Return [X, Y] of the center of cell containing provided text 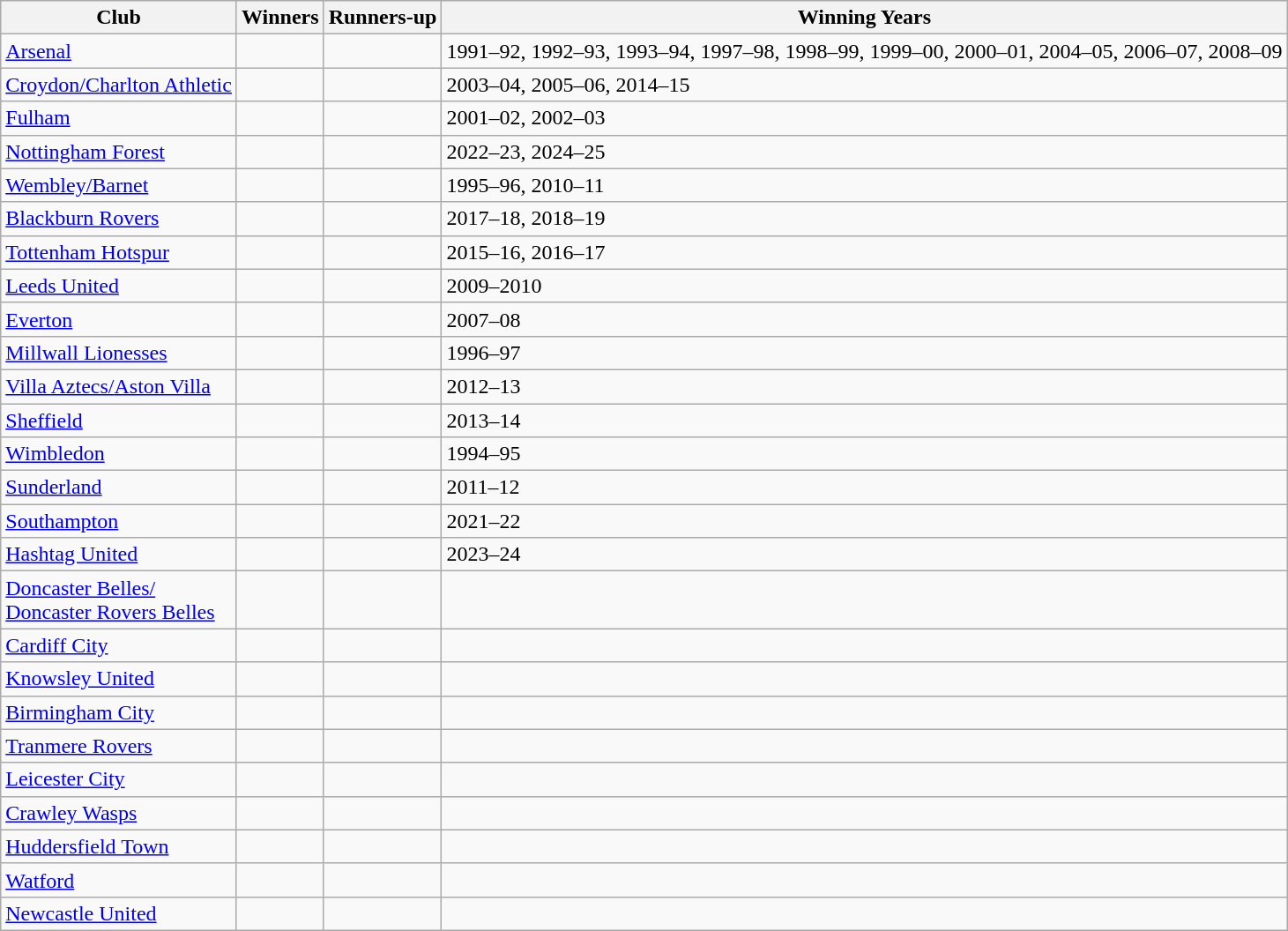
Runners-up [383, 18]
Doncaster Belles/Doncaster Rovers Belles [119, 600]
Tottenham Hotspur [119, 252]
Newcastle United [119, 913]
2021–22 [864, 521]
Club [119, 18]
Nottingham Forest [119, 152]
Southampton [119, 521]
2001–02, 2002–03 [864, 118]
Blackburn Rovers [119, 219]
2017–18, 2018–19 [864, 219]
Hashtag United [119, 555]
Leeds United [119, 286]
Tranmere Rovers [119, 746]
Fulham [119, 118]
Leicester City [119, 779]
2023–24 [864, 555]
Wembley/Barnet [119, 185]
Villa Aztecs/Aston Villa [119, 386]
2009–2010 [864, 286]
Cardiff City [119, 645]
2011–12 [864, 488]
2012–13 [864, 386]
2003–04, 2005–06, 2014–15 [864, 85]
2022–23, 2024–25 [864, 152]
Croydon/Charlton Athletic [119, 85]
Arsenal [119, 51]
Winners [280, 18]
Everton [119, 319]
1996–97 [864, 353]
1994–95 [864, 454]
Sunderland [119, 488]
Watford [119, 880]
Birmingham City [119, 712]
Knowsley United [119, 679]
2007–08 [864, 319]
Winning Years [864, 18]
Huddersfield Town [119, 846]
1991–92, 1992–93, 1993–94, 1997–98, 1998–99, 1999–00, 2000–01, 2004–05, 2006–07, 2008–09 [864, 51]
Sheffield [119, 421]
2015–16, 2016–17 [864, 252]
Millwall Lionesses [119, 353]
2013–14 [864, 421]
Crawley Wasps [119, 813]
Wimbledon [119, 454]
1995–96, 2010–11 [864, 185]
